Search for the cell housing the specified text and yield its [X, Y] center coordinate. 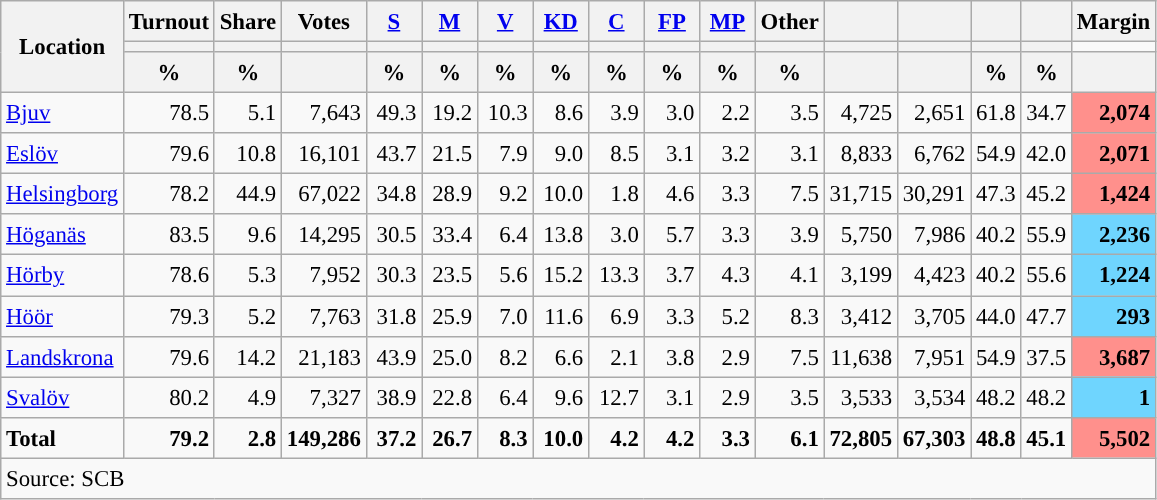
19.2 [450, 114]
13.3 [617, 276]
1,424 [1114, 194]
3,412 [860, 316]
Turnout [170, 22]
5.3 [248, 276]
5.7 [672, 234]
42.0 [1046, 154]
V [505, 22]
8,833 [860, 154]
45.2 [1046, 194]
34.7 [1046, 114]
14.2 [248, 356]
45.1 [1046, 438]
Total [62, 438]
79.2 [170, 438]
31.8 [394, 316]
14,295 [324, 234]
Votes [324, 22]
43.9 [394, 356]
3,534 [934, 398]
4.1 [790, 276]
47.7 [1046, 316]
Helsingborg [62, 194]
4.9 [248, 398]
3.2 [728, 154]
FP [672, 22]
79.3 [170, 316]
10.3 [505, 114]
149,286 [324, 438]
Bjuv [62, 114]
MP [728, 22]
3,533 [860, 398]
34.8 [394, 194]
13.8 [561, 234]
33.4 [450, 234]
2.1 [617, 356]
9.0 [561, 154]
44.0 [996, 316]
38.9 [394, 398]
1,224 [1114, 276]
4.6 [672, 194]
78.5 [170, 114]
47.3 [996, 194]
12.7 [617, 398]
23.5 [450, 276]
7,986 [934, 234]
S [394, 22]
4,423 [934, 276]
2,236 [1114, 234]
72,805 [860, 438]
5,750 [860, 234]
37.2 [394, 438]
2,651 [934, 114]
6.9 [617, 316]
M [450, 22]
3.7 [672, 276]
11.6 [561, 316]
67,022 [324, 194]
Svalöv [62, 398]
1.8 [617, 194]
9.2 [505, 194]
C [617, 22]
25.9 [450, 316]
67,303 [934, 438]
3,687 [1114, 356]
7.0 [505, 316]
25.0 [450, 356]
55.6 [1046, 276]
6.6 [561, 356]
44.9 [248, 194]
49.3 [394, 114]
31,715 [860, 194]
61.8 [996, 114]
3,705 [934, 316]
2.8 [248, 438]
6.1 [790, 438]
Margin [1114, 22]
KD [561, 22]
8.2 [505, 356]
83.5 [170, 234]
Share [248, 22]
7,643 [324, 114]
4.3 [728, 276]
8.6 [561, 114]
7,327 [324, 398]
2.2 [728, 114]
1 [1114, 398]
Hörby [62, 276]
7,763 [324, 316]
48.8 [996, 438]
7,951 [934, 356]
28.9 [450, 194]
4,725 [860, 114]
Landskrona [62, 356]
5,502 [1114, 438]
30.3 [394, 276]
293 [1114, 316]
30.5 [394, 234]
Höör [62, 316]
43.7 [394, 154]
2,071 [1114, 154]
78.2 [170, 194]
10.8 [248, 154]
21.5 [450, 154]
3,199 [860, 276]
16,101 [324, 154]
30,291 [934, 194]
6,762 [934, 154]
55.9 [1046, 234]
26.7 [450, 438]
5.1 [248, 114]
15.2 [561, 276]
22.8 [450, 398]
37.5 [1046, 356]
78.6 [170, 276]
7,952 [324, 276]
Höganäs [62, 234]
Source: SCB [578, 478]
7.9 [505, 154]
8.5 [617, 154]
5.6 [505, 276]
3.8 [672, 356]
21,183 [324, 356]
11,638 [860, 356]
Eslöv [62, 154]
Location [62, 47]
2,074 [1114, 114]
Other [790, 22]
80.2 [170, 398]
